Determine the [X, Y] coordinate at the center of the cell enclosing the given text.  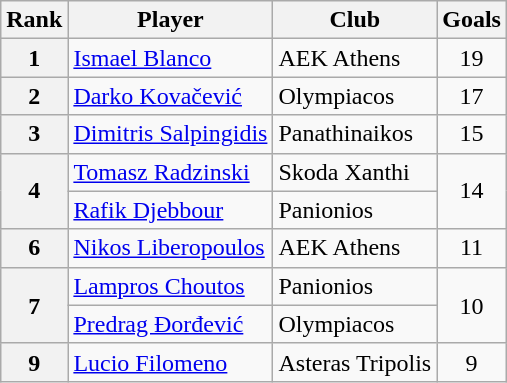
Club [355, 20]
17 [472, 96]
7 [34, 305]
Lampros Choutos [170, 286]
11 [472, 248]
Tomasz Radzinski [170, 172]
3 [34, 134]
1 [34, 58]
Rafik Djebbour [170, 210]
Panathinaikos [355, 134]
15 [472, 134]
19 [472, 58]
2 [34, 96]
Ismael Blanco [170, 58]
Skoda Xanthi [355, 172]
Nikos Liberopoulos [170, 248]
Darko Kovačević [170, 96]
Dimitris Salpingidis [170, 134]
6 [34, 248]
14 [472, 191]
Goals [472, 20]
Rank [34, 20]
Lucio Filomeno [170, 362]
Asteras Tripolis [355, 362]
4 [34, 191]
Predrag Đorđević [170, 324]
Player [170, 20]
10 [472, 305]
